From the cell containing the given text, extract its center point as [X, Y] coordinate. 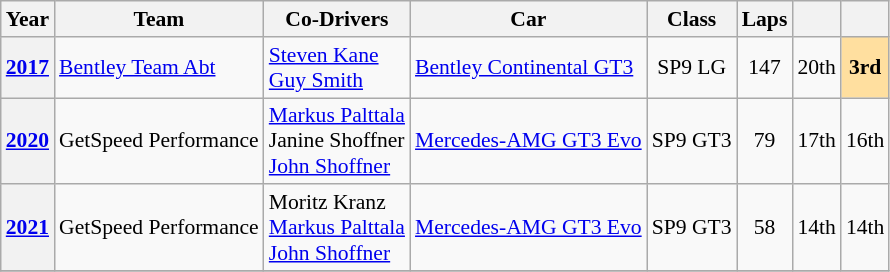
2017 [28, 68]
SP9 LG [692, 68]
20th [816, 68]
Markus Palttala Janine Shoffner John Shoffner [337, 142]
2021 [28, 228]
2020 [28, 142]
16th [866, 142]
Moritz Kranz Markus Palttala John Shoffner [337, 228]
58 [765, 228]
Steven Kane Guy Smith [337, 68]
Class [692, 19]
147 [765, 68]
79 [765, 142]
Year [28, 19]
Bentley Team Abt [159, 68]
Bentley Continental GT3 [528, 68]
Laps [765, 19]
3rd [866, 68]
Co-Drivers [337, 19]
Car [528, 19]
Team [159, 19]
17th [816, 142]
